Search for the cell housing the specified text and yield its (x, y) center coordinate. 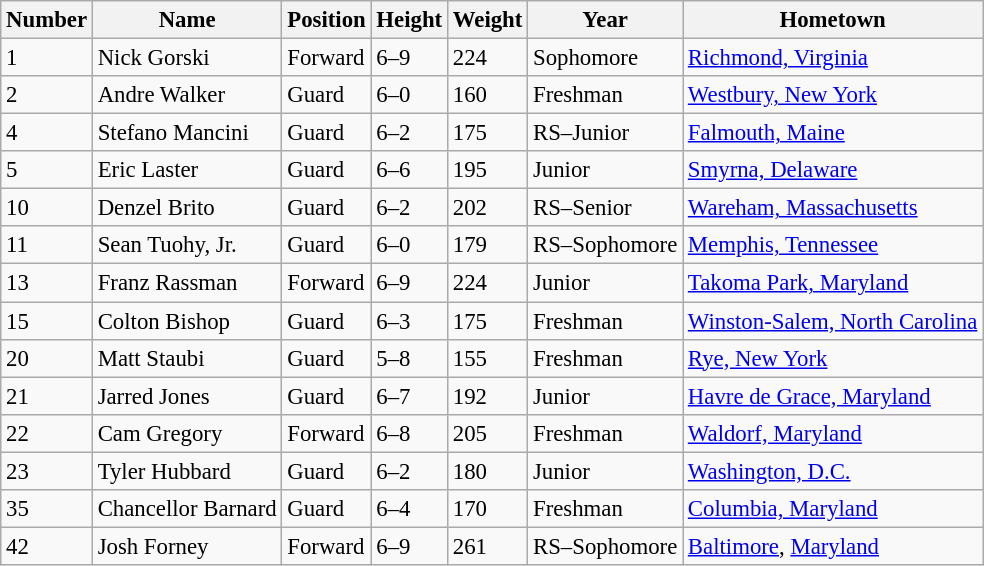
Weight (487, 20)
155 (487, 358)
Matt Staubi (187, 358)
6–7 (409, 396)
160 (487, 95)
Hometown (833, 20)
195 (487, 170)
Wareham, Massachusetts (833, 208)
Josh Forney (187, 546)
6–6 (409, 170)
Rye, New York (833, 358)
Havre de Grace, Maryland (833, 396)
Waldorf, Maryland (833, 433)
6–3 (409, 321)
2 (47, 95)
RS–Junior (606, 133)
Baltimore, Maryland (833, 546)
Columbia, Maryland (833, 509)
170 (487, 509)
5 (47, 170)
Name (187, 20)
Denzel Brito (187, 208)
192 (487, 396)
4 (47, 133)
20 (47, 358)
202 (487, 208)
Smyrna, Delaware (833, 170)
Position (326, 20)
Year (606, 20)
Jarred Jones (187, 396)
Cam Gregory (187, 433)
Westbury, New York (833, 95)
Sophomore (606, 58)
6–8 (409, 433)
Franz Rassman (187, 283)
Andre Walker (187, 95)
Washington, D.C. (833, 471)
Richmond, Virginia (833, 58)
23 (47, 471)
5–8 (409, 358)
261 (487, 546)
Falmouth, Maine (833, 133)
Stefano Mancini (187, 133)
Eric Laster (187, 170)
42 (47, 546)
179 (487, 245)
1 (47, 58)
Sean Tuohy, Jr. (187, 245)
205 (487, 433)
Nick Gorski (187, 58)
35 (47, 509)
Tyler Hubbard (187, 471)
6–4 (409, 509)
180 (487, 471)
RS–Senior (606, 208)
15 (47, 321)
Colton Bishop (187, 321)
22 (47, 433)
21 (47, 396)
Takoma Park, Maryland (833, 283)
Memphis, Tennessee (833, 245)
13 (47, 283)
Winston-Salem, North Carolina (833, 321)
Height (409, 20)
10 (47, 208)
Number (47, 20)
Chancellor Barnard (187, 509)
11 (47, 245)
